Locate the cell with the specified text and output its [X, Y] center coordinate. 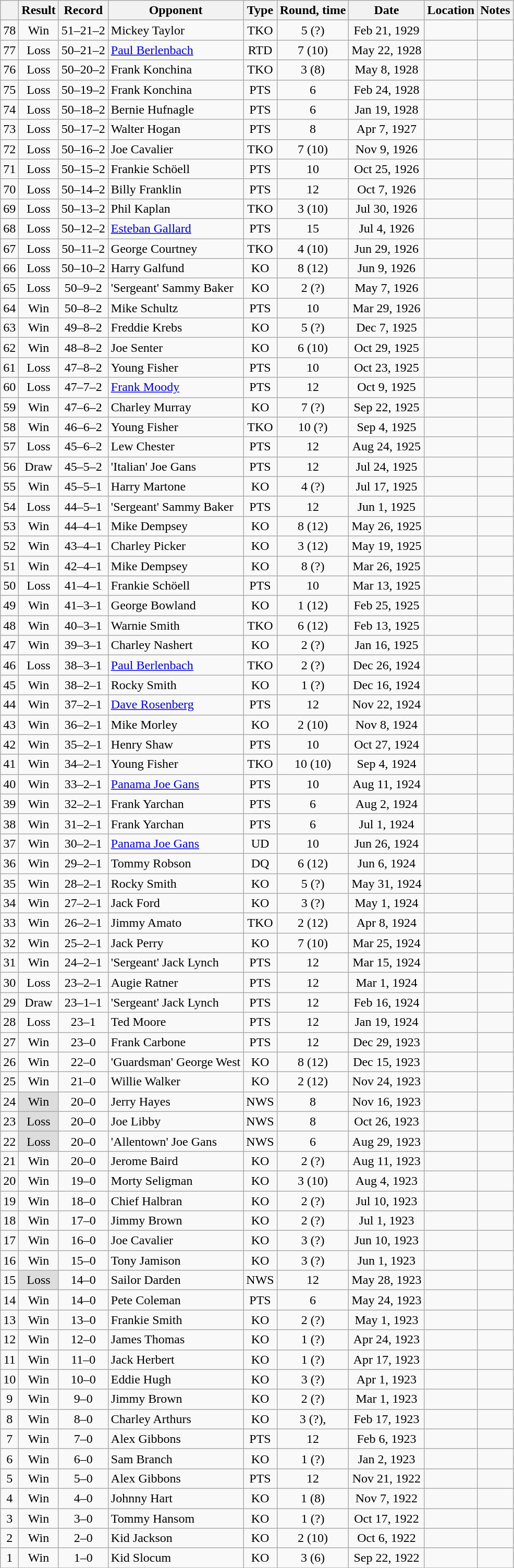
3 (6) [313, 1558]
Phil Kaplan [176, 209]
49–8–2 [83, 328]
Mar 1, 1923 [387, 1399]
Chief Halbran [176, 1200]
74 [9, 109]
66 [9, 268]
47–7–2 [83, 387]
Tony Jamison [176, 1260]
Jerome Baird [176, 1161]
32–2–1 [83, 804]
30–2–1 [83, 843]
4 [9, 1498]
22 [9, 1141]
Aug 29, 1923 [387, 1141]
50–9–2 [83, 288]
Feb 6, 1923 [387, 1439]
43–4–1 [83, 546]
62 [9, 348]
36–2–1 [83, 725]
55 [9, 486]
8–0 [83, 1419]
34–2–1 [83, 764]
Jul 24, 1925 [387, 467]
Jun 29, 1926 [387, 249]
29 [9, 1002]
23–1 [83, 1022]
Record [83, 10]
25 [9, 1082]
RTD [260, 50]
13–0 [83, 1320]
2 [9, 1538]
35–2–1 [83, 744]
Mike Schultz [176, 308]
47–6–2 [83, 407]
47 [9, 645]
52 [9, 546]
Harry Galfund [176, 268]
May 8, 1928 [387, 70]
Oct 17, 1922 [387, 1518]
Warnie Smith [176, 626]
Feb 17, 1923 [387, 1419]
Jul 1, 1923 [387, 1221]
50–11–2 [83, 249]
Mickey Taylor [176, 30]
44–4–1 [83, 526]
Lew Chester [176, 447]
12–0 [83, 1340]
Freddie Krebs [176, 328]
Jun 1, 1923 [387, 1260]
Jan 2, 1923 [387, 1459]
Date [387, 10]
'Allentown' Joe Gans [176, 1141]
Jun 26, 1924 [387, 843]
26–2–1 [83, 923]
19–0 [83, 1181]
Jan 16, 1925 [387, 645]
1 (12) [313, 606]
32 [9, 943]
3 [9, 1518]
41 [9, 764]
George Courtney [176, 249]
7–0 [83, 1439]
Willie Walker [176, 1082]
10 (?) [313, 427]
Bernie Hufnagle [176, 109]
Dec 29, 1923 [387, 1042]
46–6–2 [83, 427]
33–2–1 [83, 784]
59 [9, 407]
1–0 [83, 1558]
21–0 [83, 1082]
May 28, 1923 [387, 1280]
28–2–1 [83, 884]
56 [9, 467]
40–3–1 [83, 626]
17–0 [83, 1221]
6–0 [83, 1459]
Jerry Hayes [176, 1101]
3 (?), [313, 1419]
50–21–2 [83, 50]
64 [9, 308]
Kid Slocum [176, 1558]
Sep 4, 1924 [387, 764]
Feb 21, 1929 [387, 30]
50–10–2 [83, 268]
Location [451, 10]
61 [9, 367]
29–2–1 [83, 863]
16–0 [83, 1241]
10–0 [83, 1379]
43 [9, 725]
58 [9, 427]
Sep 4, 1925 [387, 427]
Jul 30, 1926 [387, 209]
Jun 1, 1925 [387, 506]
Jan 19, 1928 [387, 109]
42–4–1 [83, 566]
42 [9, 744]
James Thomas [176, 1340]
Jul 1, 1924 [387, 824]
Mike Morley [176, 725]
Opponent [176, 10]
Jack Perry [176, 943]
Augie Ratner [176, 983]
Oct 7, 1926 [387, 189]
35 [9, 884]
23–0 [83, 1042]
4–0 [83, 1498]
Morty Seligman [176, 1181]
4 (?) [313, 486]
20 [9, 1181]
Feb 13, 1925 [387, 626]
Aug 11, 1923 [387, 1161]
Mar 15, 1924 [387, 963]
51 [9, 566]
23 [9, 1121]
Eddie Hugh [176, 1379]
Apr 24, 1923 [387, 1340]
Aug 24, 1925 [387, 447]
50–19–2 [83, 90]
Oct 26, 1923 [387, 1121]
3–0 [83, 1518]
54 [9, 506]
Frank Moody [176, 387]
78 [9, 30]
May 26, 1925 [387, 526]
Frankie Smith [176, 1320]
Esteban Gallard [176, 228]
'Guardsman' George West [176, 1062]
33 [9, 923]
28 [9, 1022]
11–0 [83, 1359]
Mar 26, 1925 [387, 566]
45–5–2 [83, 467]
50–17–2 [83, 129]
May 24, 1923 [387, 1300]
Henry Shaw [176, 744]
Johnny Hart [176, 1498]
Oct 23, 1925 [387, 367]
44 [9, 705]
Jun 6, 1924 [387, 863]
49 [9, 606]
40 [9, 784]
Apr 17, 1923 [387, 1359]
45–6–2 [83, 447]
39–3–1 [83, 645]
57 [9, 447]
45 [9, 685]
50–13–2 [83, 209]
76 [9, 70]
DQ [260, 863]
Nov 16, 1923 [387, 1101]
Sailor Darden [176, 1280]
Joe Libby [176, 1121]
Charley Picker [176, 546]
1 [9, 1558]
Mar 1, 1924 [387, 983]
50–16–2 [83, 149]
George Bowland [176, 606]
3 (8) [313, 70]
18–0 [83, 1200]
23–2–1 [83, 983]
May 1, 1923 [387, 1320]
9–0 [83, 1399]
Dec 16, 1924 [387, 685]
Notes [495, 10]
Apr 7, 1927 [387, 129]
31 [9, 963]
21 [9, 1161]
65 [9, 288]
Sep 22, 1922 [387, 1558]
Kid Jackson [176, 1538]
46 [9, 665]
Jack Herbert [176, 1359]
Oct 9, 1925 [387, 387]
5–0 [83, 1478]
Oct 29, 1925 [387, 348]
Dec 7, 1925 [387, 328]
73 [9, 129]
48–8–2 [83, 348]
Mar 13, 1925 [387, 586]
Dec 15, 1923 [387, 1062]
48 [9, 626]
May 7, 1926 [387, 288]
34 [9, 903]
Feb 24, 1928 [387, 90]
Jul 4, 1926 [387, 228]
44–5–1 [83, 506]
Aug 4, 1923 [387, 1181]
51–21–2 [83, 30]
Dec 26, 1924 [387, 665]
Sam Branch [176, 1459]
4 (10) [313, 249]
2–0 [83, 1538]
Dave Rosenberg [176, 705]
37 [9, 843]
Nov 8, 1924 [387, 725]
6 (10) [313, 348]
27–2–1 [83, 903]
31–2–1 [83, 824]
75 [9, 90]
Jul 17, 1925 [387, 486]
7 (?) [313, 407]
Nov 22, 1924 [387, 705]
Charley Arthurs [176, 1419]
Apr 1, 1923 [387, 1379]
Apr 8, 1924 [387, 923]
24–2–1 [83, 963]
50–12–2 [83, 228]
Jun 9, 1926 [387, 268]
Oct 25, 1926 [387, 169]
50–15–2 [83, 169]
72 [9, 149]
Jimmy Amato [176, 923]
Aug 2, 1924 [387, 804]
60 [9, 387]
1 (8) [313, 1498]
63 [9, 328]
23–1–1 [83, 1002]
22–0 [83, 1062]
Frank Carbone [176, 1042]
5 [9, 1478]
Jun 10, 1923 [387, 1241]
Jack Ford [176, 903]
Jan 19, 1924 [387, 1022]
Joe Senter [176, 348]
Result [39, 10]
Type [260, 10]
9 [9, 1399]
26 [9, 1062]
Mar 29, 1926 [387, 308]
3 (12) [313, 546]
11 [9, 1359]
50–8–2 [83, 308]
38 [9, 824]
Mar 25, 1924 [387, 943]
27 [9, 1042]
Harry Martone [176, 486]
68 [9, 228]
41–4–1 [83, 586]
Oct 27, 1924 [387, 744]
50–14–2 [83, 189]
41–3–1 [83, 606]
Charley Murray [176, 407]
13 [9, 1320]
38–2–1 [83, 685]
17 [9, 1241]
37–2–1 [83, 705]
Nov 24, 1923 [387, 1082]
50–20–2 [83, 70]
38–3–1 [83, 665]
71 [9, 169]
16 [9, 1260]
Ted Moore [176, 1022]
UD [260, 843]
Billy Franklin [176, 189]
Tommy Robson [176, 863]
53 [9, 526]
77 [9, 50]
Sep 22, 1925 [387, 407]
36 [9, 863]
24 [9, 1101]
Charley Nashert [176, 645]
May 22, 1928 [387, 50]
Jul 10, 1923 [387, 1200]
30 [9, 983]
Nov 9, 1926 [387, 149]
14 [9, 1300]
15–0 [83, 1260]
45–5–1 [83, 486]
39 [9, 804]
47–8–2 [83, 367]
Tommy Hansom [176, 1518]
'Italian' Joe Gans [176, 467]
May 1, 1924 [387, 903]
May 19, 1925 [387, 546]
Nov 7, 1922 [387, 1498]
May 31, 1924 [387, 884]
Feb 16, 1924 [387, 1002]
18 [9, 1221]
8 (?) [313, 566]
70 [9, 189]
Nov 21, 1922 [387, 1478]
19 [9, 1200]
Pete Coleman [176, 1300]
67 [9, 249]
Oct 6, 1922 [387, 1538]
7 [9, 1439]
69 [9, 209]
25–2–1 [83, 943]
50–18–2 [83, 109]
50 [9, 586]
10 (10) [313, 764]
Walter Hogan [176, 129]
Aug 11, 1924 [387, 784]
Round, time [313, 10]
Feb 25, 1925 [387, 606]
